Extract the [X, Y] coordinate from the center of the cell holding the provided text.  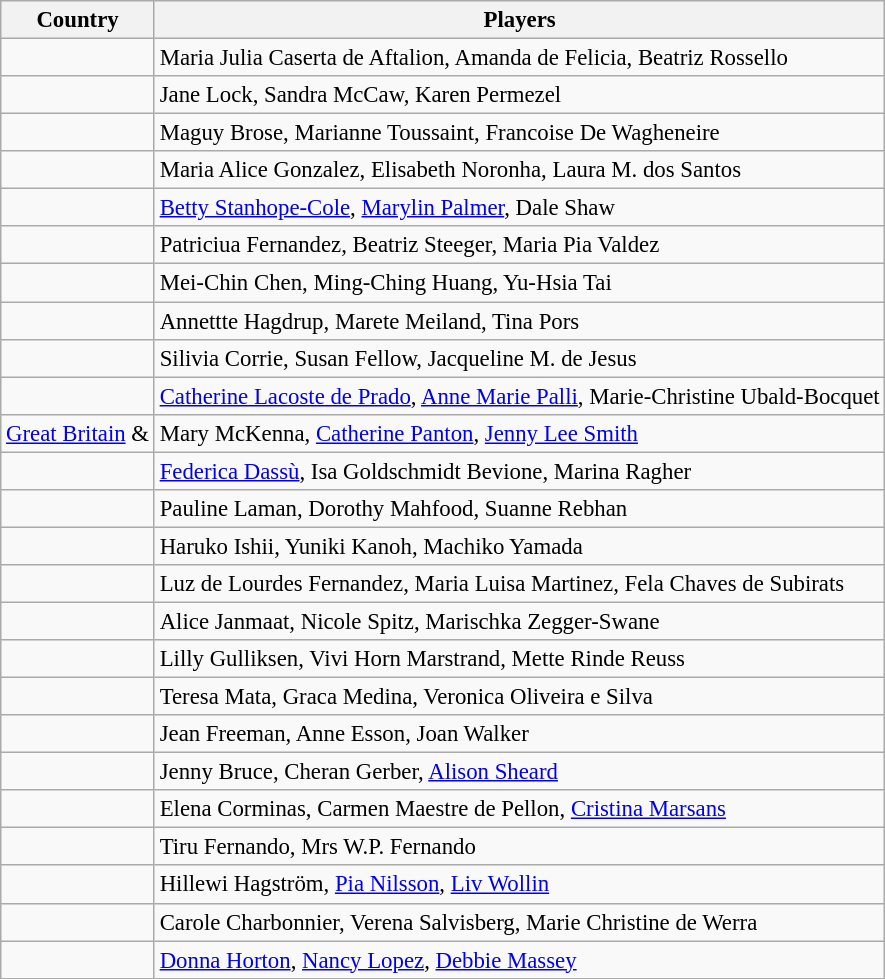
Jean Freeman, Anne Esson, Joan Walker [520, 734]
Alice Janmaat, Nicole Spitz, Marischka Zegger-Swane [520, 621]
Haruko Ishii, Yuniki Kanoh, Machiko Yamada [520, 546]
Great Britain & [78, 433]
Teresa Mata, Graca Medina, Veronica Oliveira e Silva [520, 697]
Mei-Chin Chen, Ming-Ching Huang, Yu-Hsia Tai [520, 283]
Annettte Hagdrup, Marete Meiland, Tina Pors [520, 321]
Tiru Fernando, Mrs W.P. Fernando [520, 847]
Luz de Lourdes Fernandez, Maria Luisa Martinez, Fela Chaves de Subirats [520, 584]
Elena Corminas, Carmen Maestre de Pellon, Cristina Marsans [520, 809]
Silivia Corrie, Susan Fellow, Jacqueline M. de Jesus [520, 358]
Patriciua Fernandez, Beatriz Steeger, Maria Pia Valdez [520, 245]
Federica Dassù, Isa Goldschmidt Bevione, Marina Ragher [520, 471]
Jenny Bruce, Cheran Gerber, Alison Sheard [520, 772]
Catherine Lacoste de Prado, Anne Marie Palli, Marie-Christine Ubald-Bocquet [520, 396]
Maguy Brose, Marianne Toussaint, Francoise De Wagheneire [520, 133]
Maria Alice Gonzalez, Elisabeth Noronha, Laura M. dos Santos [520, 170]
Pauline Laman, Dorothy Mahfood, Suanne Rebhan [520, 509]
Carole Charbonnier, Verena Salvisberg, Marie Christine de Werra [520, 922]
Lilly Gulliksen, Vivi Horn Marstrand, Mette Rinde Reuss [520, 659]
Mary McKenna, Catherine Panton, Jenny Lee Smith [520, 433]
Country [78, 20]
Maria Julia Caserta de Aftalion, Amanda de Felicia, Beatriz Rossello [520, 58]
Hillewi Hagström, Pia Nilsson, Liv Wollin [520, 885]
Betty Stanhope-Cole, Marylin Palmer, Dale Shaw [520, 208]
Donna Horton, Nancy Lopez, Debbie Massey [520, 960]
Players [520, 20]
Jane Lock, Sandra McCaw, Karen Permezel [520, 95]
